Search for the cell housing the specified text and yield its (X, Y) center coordinate. 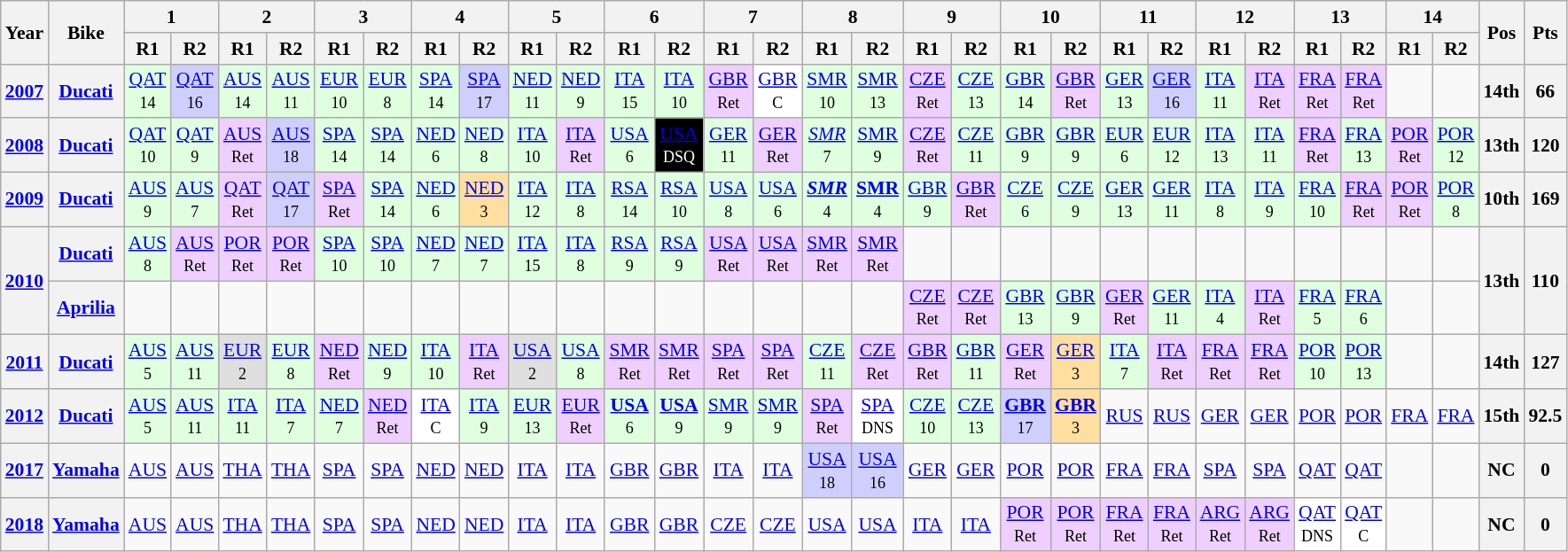
AUS14 (242, 90)
CZE10 (927, 416)
Year (25, 32)
EURRet (581, 416)
ITAC (435, 416)
GBR14 (1025, 90)
10 (1050, 17)
5 (557, 17)
SMR7 (827, 145)
NED8 (484, 145)
POR13 (1363, 362)
92.5 (1545, 416)
3 (363, 17)
EUR10 (339, 90)
RSA10 (679, 200)
127 (1545, 362)
USADSQ (679, 145)
ITA13 (1221, 145)
12 (1244, 17)
CZE9 (1076, 200)
15th (1502, 416)
6 (654, 17)
USA2 (532, 362)
GBR13 (1025, 308)
7 (753, 17)
2010 (25, 281)
2018 (25, 525)
EUR6 (1124, 145)
Aprilia (86, 308)
8 (853, 17)
AUS18 (291, 145)
2017 (25, 470)
14 (1432, 17)
2012 (25, 416)
ITA12 (532, 200)
POR8 (1455, 200)
GBR11 (977, 362)
GER16 (1172, 90)
QAT9 (195, 145)
66 (1545, 90)
QATC (1363, 525)
RSA14 (629, 200)
Bike (86, 32)
GBR17 (1025, 416)
2 (266, 17)
GER3 (1076, 362)
QAT14 (147, 90)
QATDNS (1317, 525)
SPA17 (484, 90)
EUR2 (242, 362)
169 (1545, 200)
POR12 (1455, 145)
AUS7 (195, 200)
11 (1149, 17)
SMR13 (878, 90)
USA16 (878, 470)
ITA4 (1221, 308)
EUR12 (1172, 145)
QAT10 (147, 145)
FRA5 (1317, 308)
Pts (1545, 32)
AUS8 (147, 253)
CZE6 (1025, 200)
2007 (25, 90)
2008 (25, 145)
QAT16 (195, 90)
EUR13 (532, 416)
QATRet (242, 200)
POR10 (1317, 362)
13 (1340, 17)
USA18 (827, 470)
GBRC (778, 90)
NED11 (532, 90)
1 (172, 17)
FRA6 (1363, 308)
2011 (25, 362)
Pos (1502, 32)
FRA10 (1317, 200)
QAT17 (291, 200)
110 (1545, 281)
USA9 (679, 416)
FRA13 (1363, 145)
2009 (25, 200)
SPADNS (878, 416)
GBR3 (1076, 416)
AUS9 (147, 200)
10th (1502, 200)
9 (952, 17)
NED3 (484, 200)
4 (459, 17)
SMR10 (827, 90)
120 (1545, 145)
